Extract the [X, Y] coordinate from the center of the cell holding the provided text.  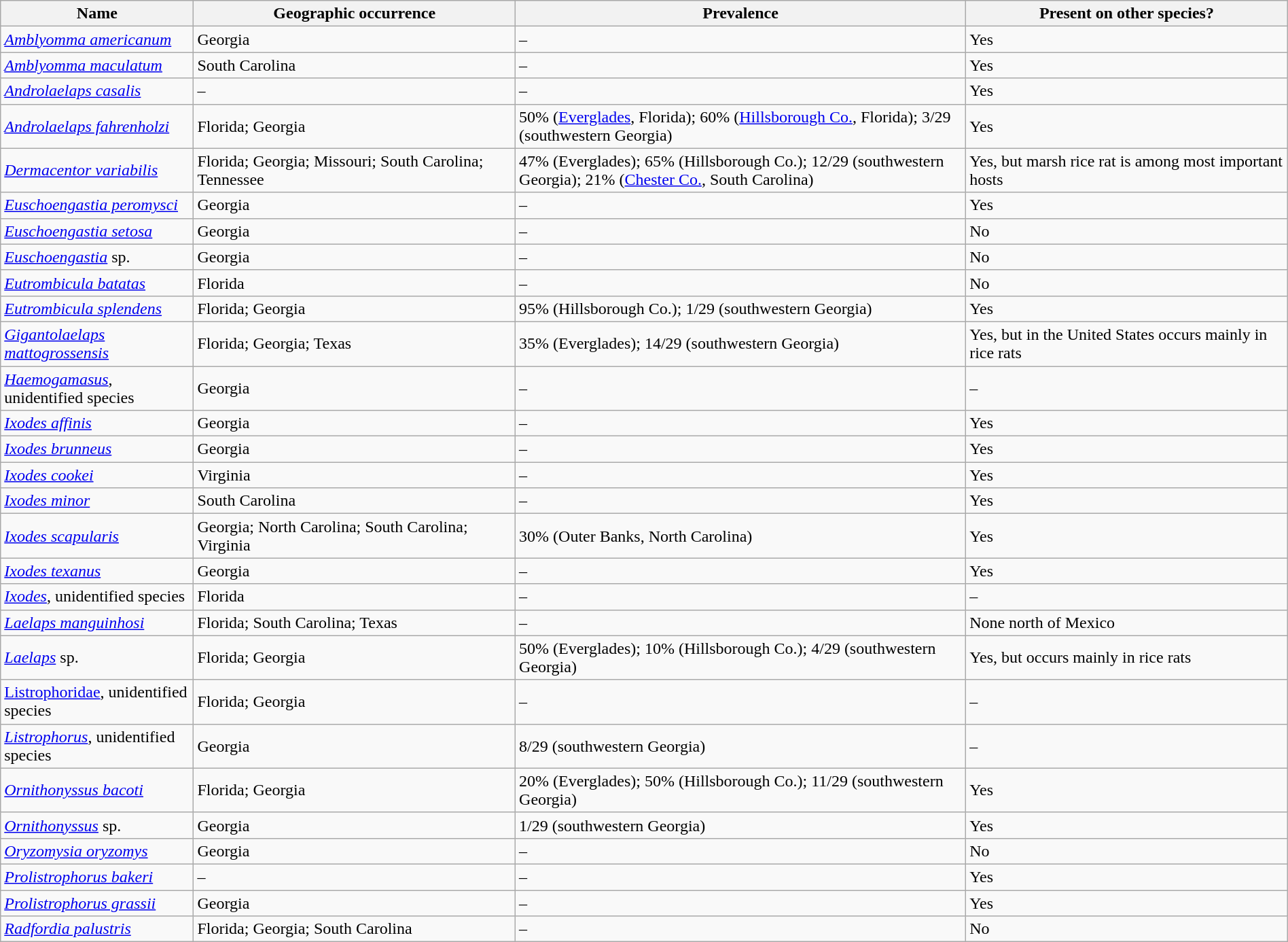
Florida; Georgia; South Carolina [355, 929]
Ixodes texanus [97, 571]
Ixodes scapularis [97, 536]
Yes, but marsh rice rat is among most important hosts [1127, 170]
Androlaelaps fahrenholzi [97, 126]
Gigantolaelaps mattogrossensis [97, 344]
Florida; Georgia; Texas [355, 344]
Haemogamasus, unidentified species [97, 387]
Yes, but in the United States occurs mainly in rice rats [1127, 344]
95% (Hillsborough Co.); 1/29 (southwestern Georgia) [740, 309]
Ixodes, unidentified species [97, 597]
30% (Outer Banks, North Carolina) [740, 536]
Radfordia palustris [97, 929]
Geographic occurrence [355, 14]
Ornithonyssus bacoti [97, 790]
Listrophoridae, unidentified species [97, 701]
Georgia; North Carolina; South Carolina; Virginia [355, 536]
8/29 (southwestern Georgia) [740, 746]
Amblyomma maculatum [97, 65]
Listrophorus, unidentified species [97, 746]
Eutrombicula splendens [97, 309]
Florida; South Carolina; Texas [355, 623]
Euschoengastia peromysci [97, 205]
50% (Everglades, Florida); 60% (Hillsborough Co., Florida); 3/29 (southwestern Georgia) [740, 126]
Prevalence [740, 14]
47% (Everglades); 65% (Hillsborough Co.); 12/29 (southwestern Georgia); 21% (Chester Co., South Carolina) [740, 170]
Present on other species? [1127, 14]
Name [97, 14]
Euschoengastia setosa [97, 231]
Laelaps sp. [97, 658]
Ornithonyssus sp. [97, 825]
None north of Mexico [1127, 623]
1/29 (southwestern Georgia) [740, 825]
Florida; Georgia; Missouri; South Carolina; Tennessee [355, 170]
Dermacentor variabilis [97, 170]
Ixodes minor [97, 501]
20% (Everglades); 50% (Hillsborough Co.); 11/29 (southwestern Georgia) [740, 790]
35% (Everglades); 14/29 (southwestern Georgia) [740, 344]
Virginia [355, 475]
Androlaelaps casalis [97, 91]
50% (Everglades); 10% (Hillsborough Co.); 4/29 (southwestern Georgia) [740, 658]
Ixodes brunneus [97, 449]
Eutrombicula batatas [97, 283]
Ixodes affinis [97, 423]
Yes, but occurs mainly in rice rats [1127, 658]
Oryzomysia oryzomys [97, 851]
Ixodes cookei [97, 475]
Euschoengastia sp. [97, 257]
Prolistrophorus grassii [97, 903]
Prolistrophorus bakeri [97, 877]
Amblyomma americanum [97, 39]
Laelaps manguinhosi [97, 623]
